Locate the cell with the specified text and output its (X, Y) center coordinate. 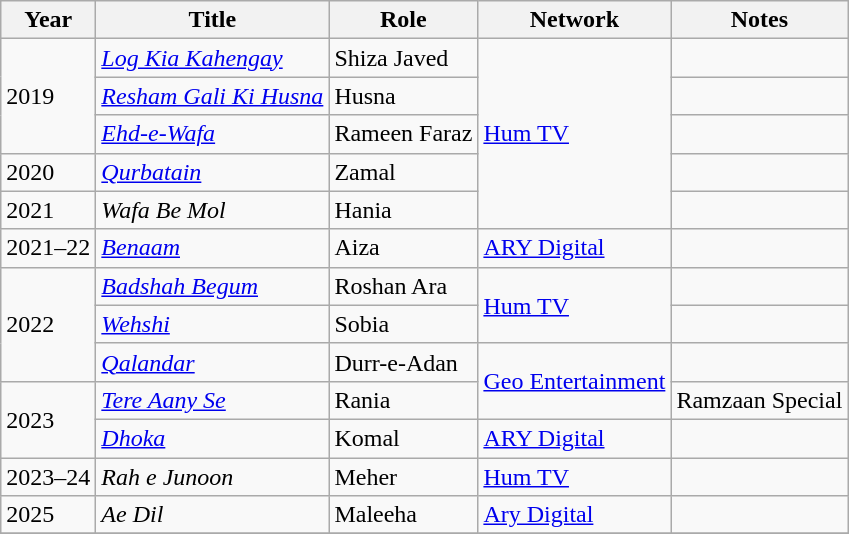
Ary Digital (574, 515)
Log Kia Kahengay (212, 58)
Year (48, 20)
Rania (404, 400)
2021 (48, 210)
Tere Aany Se (212, 400)
Shiza Javed (404, 58)
Rah e Junoon (212, 477)
Wafa Be Mol (212, 210)
Notes (760, 20)
Wehshi (212, 324)
2023 (48, 419)
Komal (404, 438)
Meher (404, 477)
Badshah Begum (212, 286)
Qalandar (212, 362)
Benaam (212, 248)
2020 (48, 172)
2023–24 (48, 477)
Hania (404, 210)
2022 (48, 324)
Maleeha (404, 515)
Ehd-e-Wafa (212, 134)
2021–22 (48, 248)
Zamal (404, 172)
2019 (48, 96)
Ae Dil (212, 515)
Roshan Ara (404, 286)
Aiza (404, 248)
Geo Entertainment (574, 381)
Resham Gali Ki Husna (212, 96)
2025 (48, 515)
Network (574, 20)
Dhoka (212, 438)
Role (404, 20)
Sobia (404, 324)
Durr-e-Adan (404, 362)
Title (212, 20)
Ramzaan Special (760, 400)
Rameen Faraz (404, 134)
Husna (404, 96)
Qurbatain (212, 172)
